Provide the [x, y] coordinate of the cell's center where the given text is located.  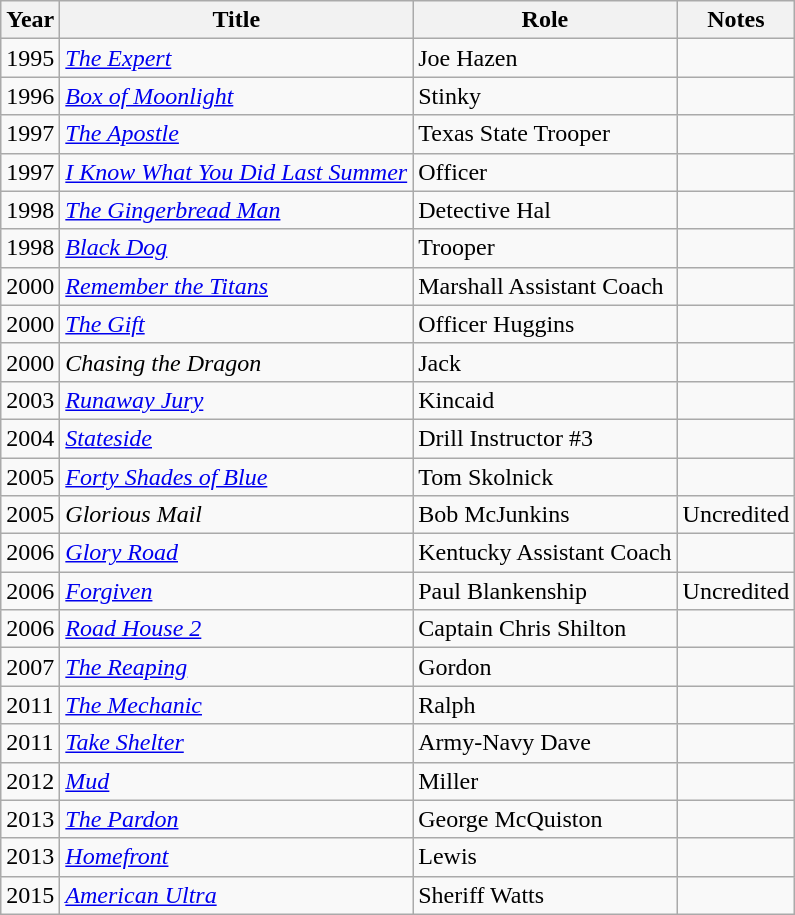
Ralph [545, 705]
Forty Shades of Blue [236, 477]
Forgiven [236, 591]
Kentucky Assistant Coach [545, 553]
Remember the Titans [236, 286]
1996 [30, 96]
2012 [30, 781]
Gordon [545, 667]
Kincaid [545, 400]
The Apostle [236, 134]
Notes [736, 20]
2003 [30, 400]
American Ultra [236, 895]
1995 [30, 58]
Detective Hal [545, 210]
Texas State Trooper [545, 134]
The Expert [236, 58]
Trooper [545, 248]
2004 [30, 438]
Miller [545, 781]
Glorious Mail [236, 515]
Army-Navy Dave [545, 743]
Year [30, 20]
2015 [30, 895]
Drill Instructor #3 [545, 438]
Marshall Assistant Coach [545, 286]
Mud [236, 781]
The Reaping [236, 667]
Sheriff Watts [545, 895]
I Know What You Did Last Summer [236, 172]
Road House 2 [236, 629]
Black Dog [236, 248]
Tom Skolnick [545, 477]
Glory Road [236, 553]
The Gingerbread Man [236, 210]
Officer [545, 172]
2007 [30, 667]
Homefront [236, 857]
Joe Hazen [545, 58]
Stinky [545, 96]
Role [545, 20]
George McQuiston [545, 819]
The Gift [236, 324]
Officer Huggins [545, 324]
The Pardon [236, 819]
Bob McJunkins [545, 515]
Take Shelter [236, 743]
Jack [545, 362]
Stateside [236, 438]
Paul Blankenship [545, 591]
Captain Chris Shilton [545, 629]
Lewis [545, 857]
Runaway Jury [236, 400]
Title [236, 20]
Box of Moonlight [236, 96]
The Mechanic [236, 705]
Chasing the Dragon [236, 362]
